Determine the (x, y) coordinate at the center of the cell enclosing the given text.  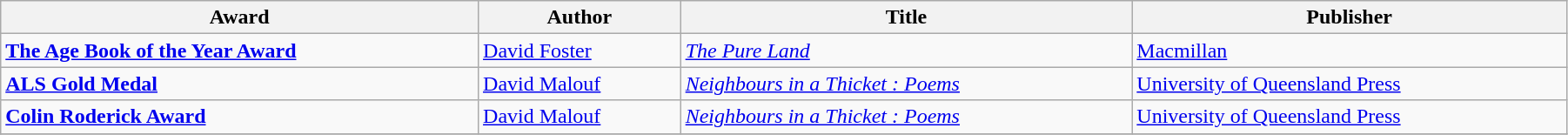
Award (240, 17)
Colin Roderick Award (240, 117)
Title (907, 17)
ALS Gold Medal (240, 84)
Macmillan (1350, 51)
Author (580, 17)
David Foster (580, 51)
The Pure Land (907, 51)
Publisher (1350, 17)
The Age Book of the Year Award (240, 51)
